Return (X, Y) of the center of cell containing provided text 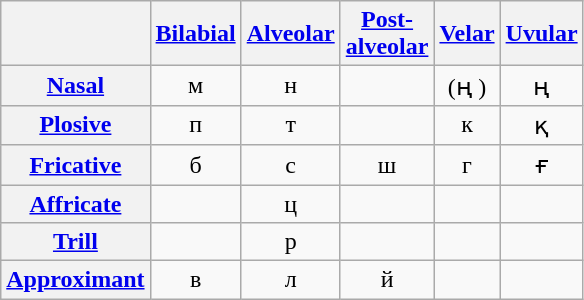
қ (542, 125)
б (196, 165)
Alveolar (290, 34)
л (290, 280)
(ң ) (467, 86)
г (467, 165)
к (467, 125)
Trill (76, 242)
ц (290, 203)
Bilabial (196, 34)
ш (387, 165)
н (290, 86)
п (196, 125)
м (196, 86)
Fricative (76, 165)
Velar (467, 34)
Affricate (76, 203)
в (196, 280)
Uvular (542, 34)
ң (542, 86)
й (387, 280)
ғ (542, 165)
т (290, 125)
Post-alveolar (387, 34)
р (290, 242)
с (290, 165)
Approximant (76, 280)
Nasal (76, 86)
Plosive (76, 125)
